From the cell containing the given text, extract its center point as [X, Y] coordinate. 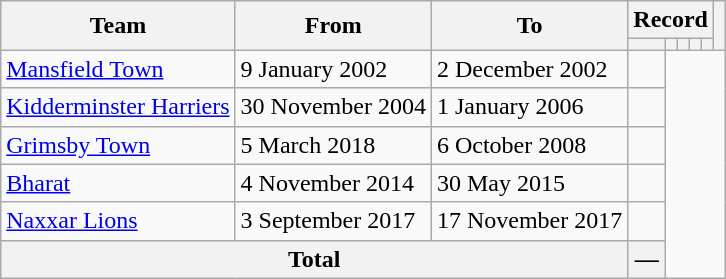
Bharat [118, 183]
30 November 2004 [333, 107]
2 December 2002 [529, 69]
3 September 2017 [333, 221]
9 January 2002 [333, 69]
— [647, 259]
6 October 2008 [529, 145]
Record [671, 20]
Kidderminster Harriers [118, 107]
Team [118, 26]
Total [314, 259]
To [529, 26]
30 May 2015 [529, 183]
Naxxar Lions [118, 221]
17 November 2017 [529, 221]
4 November 2014 [333, 183]
Grimsby Town [118, 145]
5 March 2018 [333, 145]
Mansfield Town [118, 69]
1 January 2006 [529, 107]
From [333, 26]
